Locate the cell with the specified text and output its (X, Y) center coordinate. 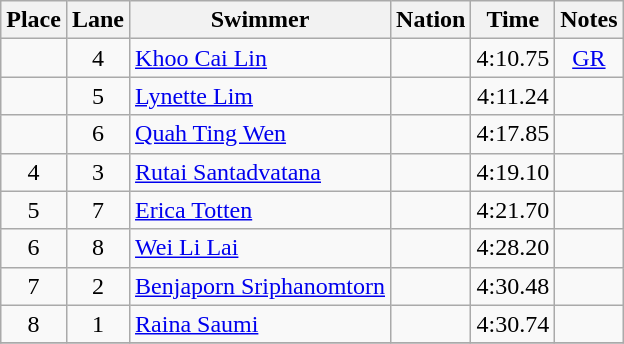
4:21.70 (513, 210)
Place (34, 20)
2 (98, 286)
3 (98, 172)
Lynette Lim (260, 96)
Swimmer (260, 20)
1 (98, 324)
GR (589, 58)
Quah Ting Wen (260, 134)
4:10.75 (513, 58)
4:30.74 (513, 324)
Rutai Santadvatana (260, 172)
Time (513, 20)
Lane (98, 20)
Erica Totten (260, 210)
Raina Saumi (260, 324)
4:19.10 (513, 172)
4:30.48 (513, 286)
Wei Li Lai (260, 248)
Notes (589, 20)
4:17.85 (513, 134)
4:11.24 (513, 96)
Nation (431, 20)
Benjaporn Sriphanomtorn (260, 286)
Khoo Cai Lin (260, 58)
4:28.20 (513, 248)
